Pinpoint the cell where the given text exists, returning its (x, y) midpoint coordinate. 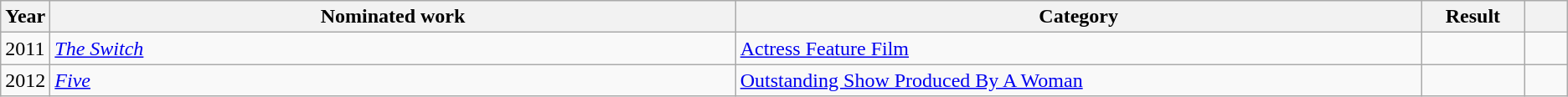
Nominated work (393, 17)
2012 (25, 80)
Outstanding Show Produced By A Woman (1079, 80)
Category (1079, 17)
Five (393, 80)
The Switch (393, 48)
Year (25, 17)
Actress Feature Film (1079, 48)
2011 (25, 48)
Result (1473, 17)
